For the text-containing cell, return its midpoint in (x, y) coordinate format. 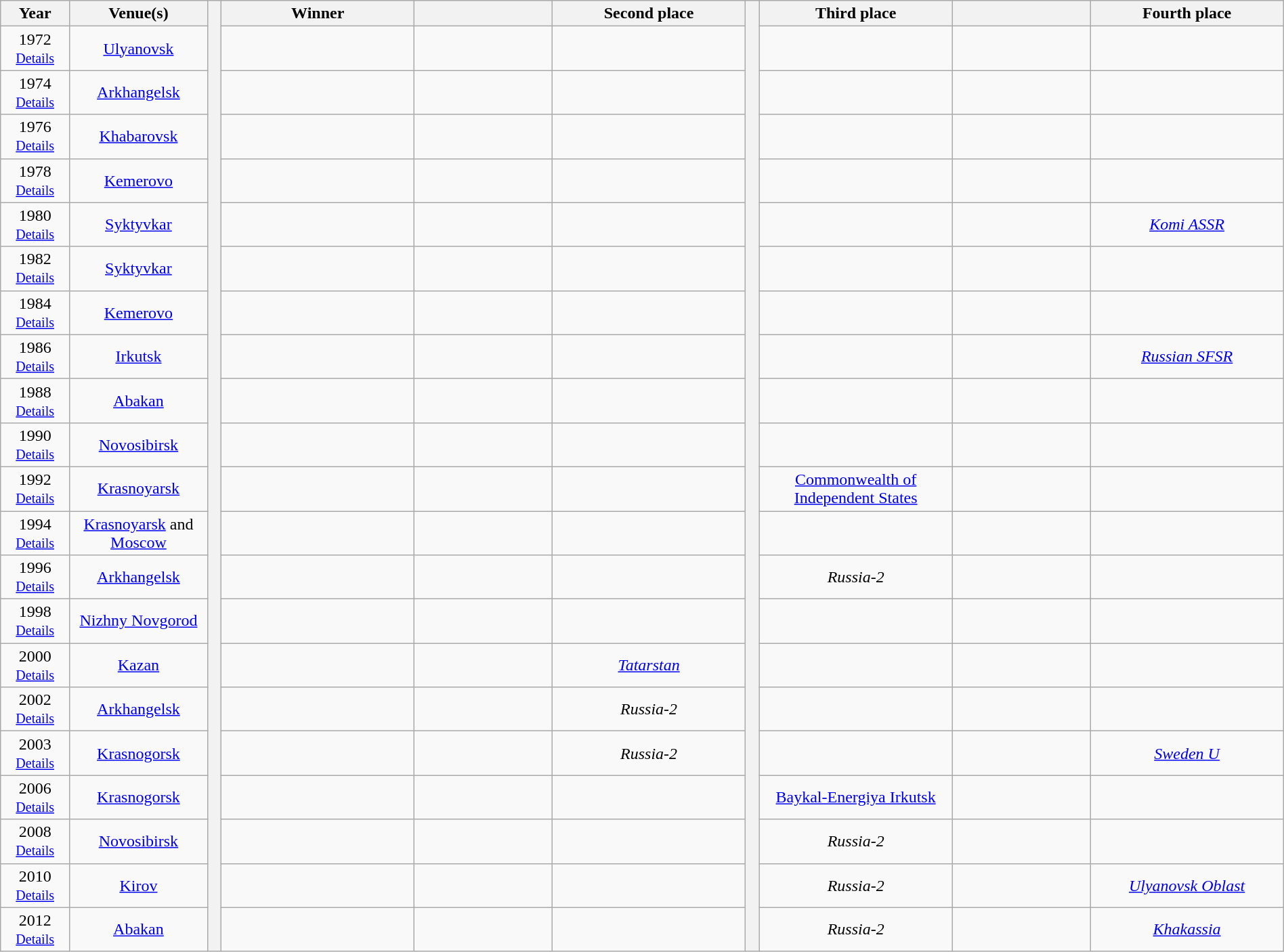
Nizhny Novgorod (139, 622)
1994 Details (35, 532)
Venue(s) (139, 14)
1990 Details (35, 444)
Krasnoyarsk and Moscow (139, 532)
Baykal-Energiya Irkutsk (856, 798)
1972 Details (35, 49)
2000 Details (35, 665)
2003 Details (35, 753)
Fourth place (1186, 14)
Tatarstan (649, 665)
Russian SFSR (1186, 356)
Commonwealth of Independent States (856, 489)
Khabarovsk (139, 137)
Kazan (139, 665)
Krasnoyarsk (139, 489)
Second place (649, 14)
2002 Details (35, 710)
Third place (856, 14)
1986 Details (35, 356)
Komi ASSR (1186, 225)
1978 Details (35, 180)
2010 Details (35, 886)
1980 Details (35, 225)
1974 Details (35, 92)
1984 Details (35, 313)
Kirov (139, 886)
1996 Details (35, 577)
Year (35, 14)
1982 Details (35, 268)
Sweden U (1186, 753)
Irkutsk (139, 356)
2012 Details (35, 929)
Ulyanovsk (139, 49)
1992 Details (35, 489)
2008 Details (35, 841)
2006 Details (35, 798)
Ulyanovsk Oblast (1186, 886)
Khakassia (1186, 929)
1976 Details (35, 137)
1998 Details (35, 622)
Winner (318, 14)
1988 Details (35, 401)
